Extract the [X, Y] coordinate from the center of the cell holding the provided text.  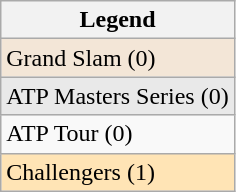
ATP Masters Series (0) [118, 96]
Legend [118, 20]
ATP Tour (0) [118, 134]
Grand Slam (0) [118, 58]
Challengers (1) [118, 172]
